Extract the [X, Y] coordinate from the center of the cell holding the provided text.  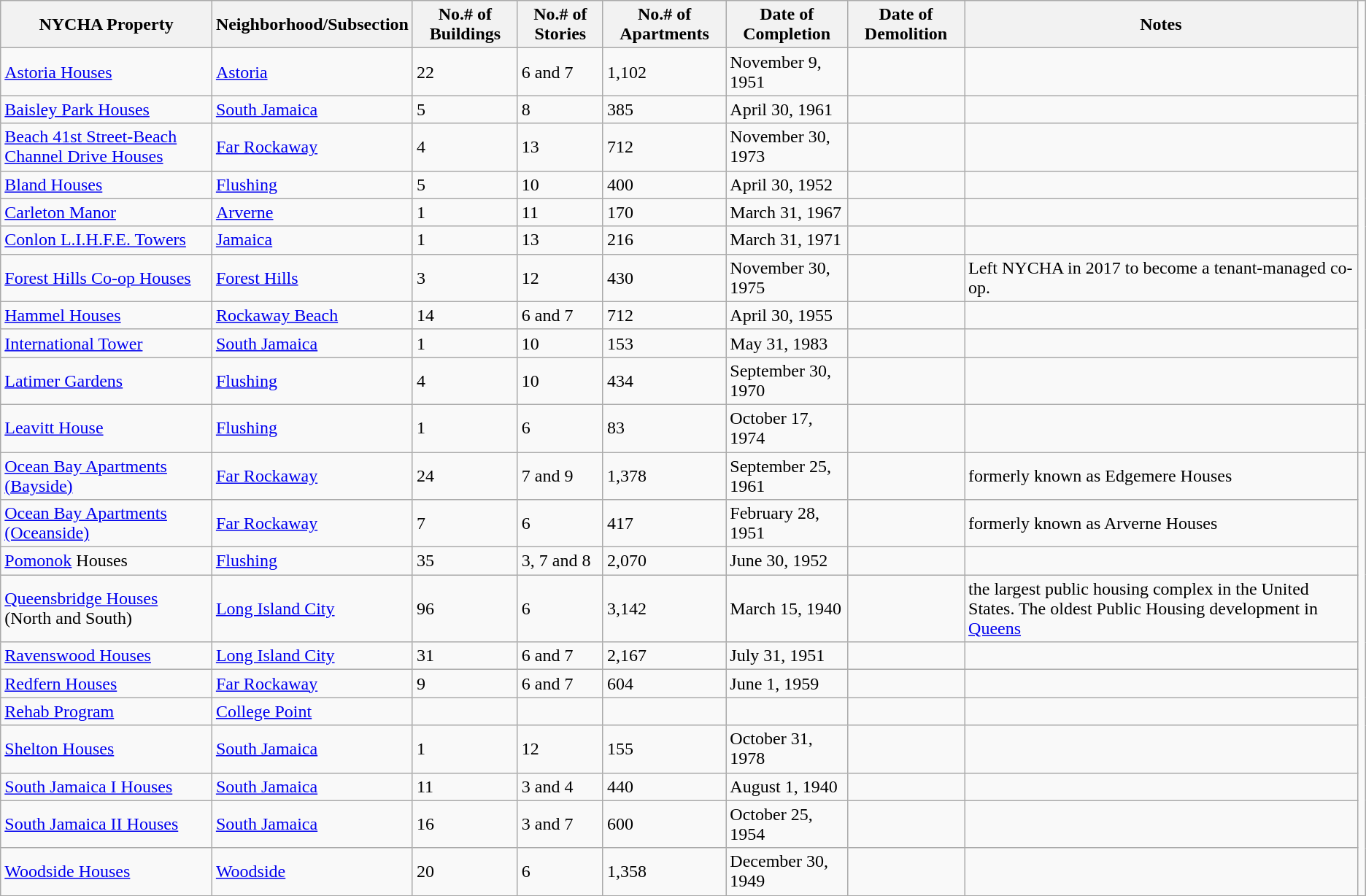
August 1, 1940 [787, 787]
8 [560, 109]
October 17, 1974 [787, 428]
3,142 [664, 609]
153 [664, 343]
16 [465, 824]
April 30, 1961 [787, 109]
2,167 [664, 656]
October 31, 1978 [787, 749]
Ravenswood Houses [107, 656]
1,358 [664, 871]
400 [664, 185]
Shelton Houses [107, 749]
3 and 4 [560, 787]
March 31, 1971 [787, 240]
430 [664, 277]
November 30, 1975 [787, 277]
June 30, 1952 [787, 561]
20 [465, 871]
9 [465, 684]
3 and 7 [560, 824]
1,102 [664, 72]
170 [664, 212]
216 [664, 240]
September 30, 1970 [787, 381]
14 [465, 315]
Conlon L.I.H.F.E. Towers [107, 240]
March 15, 1940 [787, 609]
7 and 9 [560, 476]
1,378 [664, 476]
Beach 41st Street-Beach Channel Drive Houses [107, 147]
September 25, 1961 [787, 476]
600 [664, 824]
Neighborhood/Subsection [312, 25]
Arverne [312, 212]
440 [664, 787]
Leavitt House [107, 428]
NYCHA Property [107, 25]
February 28, 1951 [787, 524]
College Point [312, 711]
No.# of Apartments [664, 25]
International Tower [107, 343]
Baisley Park Houses [107, 109]
Carleton Manor [107, 212]
Astoria [312, 72]
South Jamaica II Houses [107, 824]
31 [465, 656]
96 [465, 609]
formerly known as Edgemere Houses [1162, 476]
Woodside [312, 871]
24 [465, 476]
Astoria Houses [107, 72]
March 31, 1967 [787, 212]
Forest Hills [312, 277]
November 30, 1973 [787, 147]
South Jamaica I Houses [107, 787]
May 31, 1983 [787, 343]
Redfern Houses [107, 684]
3 [465, 277]
Rehab Program [107, 711]
Left NYCHA in 2017 to become a tenant-managed co-op. [1162, 277]
Date of Demolition [906, 25]
Hammel Houses [107, 315]
604 [664, 684]
22 [465, 72]
December 30, 1949 [787, 871]
formerly known as Arverne Houses [1162, 524]
434 [664, 381]
No.# of Buildings [465, 25]
April 30, 1955 [787, 315]
Latimer Gardens [107, 381]
July 31, 1951 [787, 656]
Ocean Bay Apartments (Oceanside) [107, 524]
November 9, 1951 [787, 72]
385 [664, 109]
Woodside Houses [107, 871]
Notes [1162, 25]
83 [664, 428]
155 [664, 749]
35 [465, 561]
October 25, 1954 [787, 824]
Bland Houses [107, 185]
June 1, 1959 [787, 684]
2,070 [664, 561]
417 [664, 524]
April 30, 1952 [787, 185]
Ocean Bay Apartments (Bayside) [107, 476]
3, 7 and 8 [560, 561]
Forest Hills Co-op Houses [107, 277]
Jamaica [312, 240]
Queensbridge Houses (North and South) [107, 609]
No.# of Stories [560, 25]
Date of Completion [787, 25]
the largest public housing complex in the United States. The oldest Public Housing development in Queens [1162, 609]
Pomonok Houses [107, 561]
7 [465, 524]
Rockaway Beach [312, 315]
